Determine the (x, y) coordinate at the center of the cell enclosing the given text.  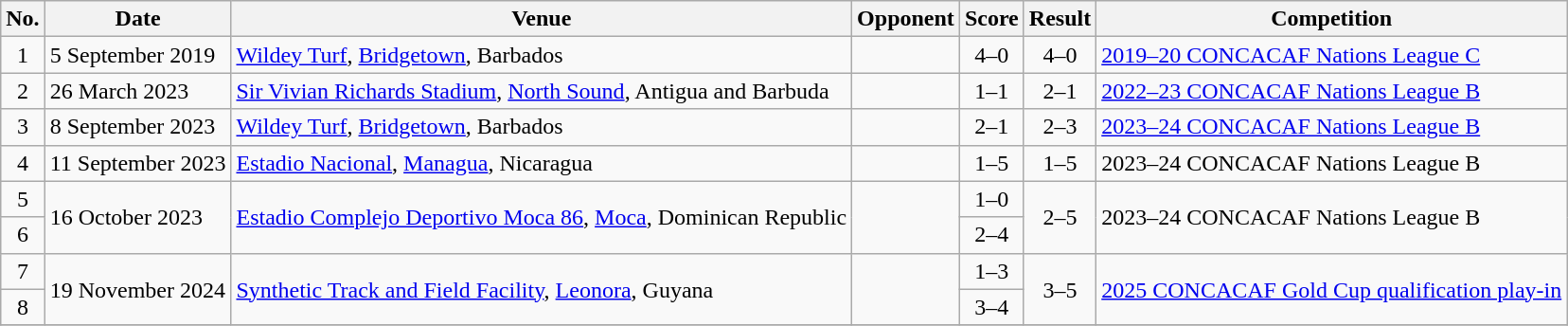
19 November 2024 (138, 289)
Venue (542, 19)
2–5 (1060, 217)
2–4 (991, 235)
7 (23, 271)
5 (23, 199)
Date (138, 19)
3–4 (991, 307)
Synthetic Track and Field Facility, Leonora, Guyana (542, 289)
26 March 2023 (138, 91)
2 (23, 91)
1–1 (991, 91)
2025 CONCACAF Gold Cup qualification play-in (1331, 289)
6 (23, 235)
2022–23 CONCACAF Nations League B (1331, 91)
1 (23, 55)
Result (1060, 19)
Sir Vivian Richards Stadium, North Sound, Antigua and Barbuda (542, 91)
8 (23, 307)
1–3 (991, 271)
8 September 2023 (138, 127)
3–5 (1060, 289)
16 October 2023 (138, 217)
2019–20 CONCACAF Nations League C (1331, 55)
11 September 2023 (138, 163)
1–0 (991, 199)
Opponent (906, 19)
Score (991, 19)
3 (23, 127)
Estadio Nacional, Managua, Nicaragua (542, 163)
Competition (1331, 19)
2–3 (1060, 127)
4 (23, 163)
Estadio Complejo Deportivo Moca 86, Moca, Dominican Republic (542, 217)
5 September 2019 (138, 55)
No. (23, 19)
